Return the (x, y) coordinate for the center point of the cell that contains the specified text.  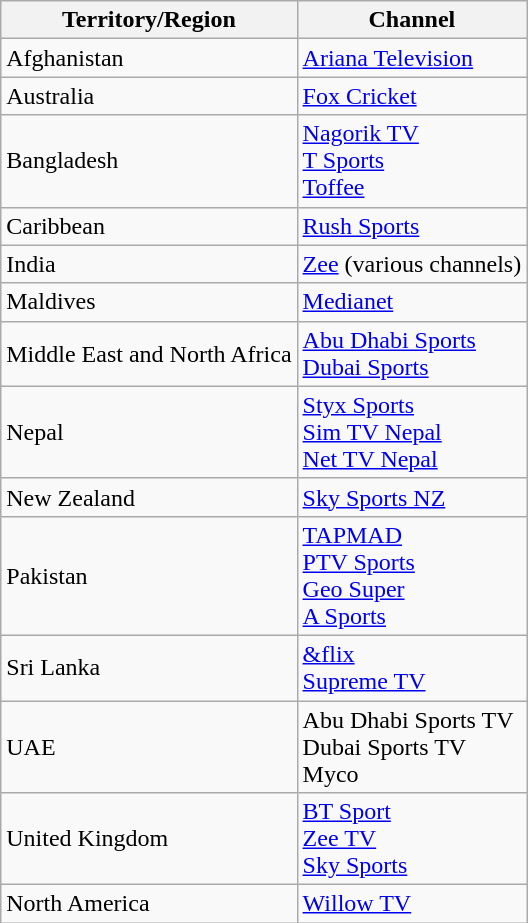
Abu Dhabi Sports TV Dubai Sports TV Myco (412, 746)
Styx Sports Sim TV Nepal Net TV Nepal (412, 432)
&flix Supreme TV (412, 668)
United Kingdom (149, 839)
New Zealand (149, 497)
Fox Cricket (412, 96)
Rush Sports (412, 226)
Middle East and North Africa (149, 354)
Sky Sports NZ (412, 497)
Medianet (412, 302)
Zee (various channels) (412, 264)
Willow TV (412, 904)
North America (149, 904)
Australia (149, 96)
UAE (149, 746)
India (149, 264)
Territory/Region (149, 20)
Sri Lanka (149, 668)
Channel (412, 20)
Nagorik TV T Sports Toffee (412, 161)
BT Sport Zee TV Sky Sports (412, 839)
Maldives (149, 302)
Caribbean (149, 226)
Abu Dhabi Sports Dubai Sports (412, 354)
TAPMAD PTV Sports Geo Super A Sports (412, 576)
Ariana Television (412, 58)
Nepal (149, 432)
Bangladesh (149, 161)
Afghanistan (149, 58)
Pakistan (149, 576)
